Determine the [X, Y] coordinate at the center of the cell enclosing the given text.  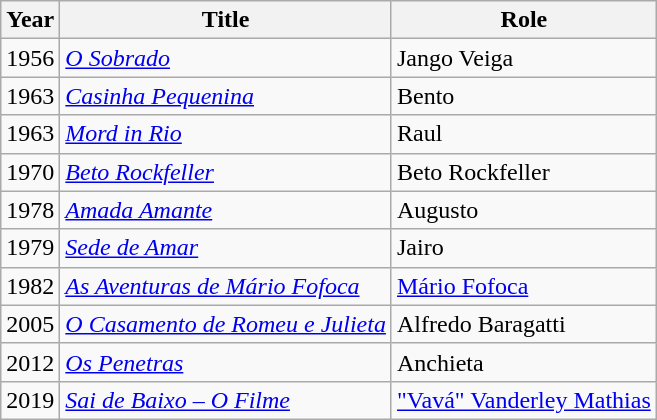
O Sobrado [226, 58]
Casinha Pequenina [226, 96]
Sai de Baixo – O Filme [226, 400]
Mord in Rio [226, 134]
2012 [30, 362]
1982 [30, 286]
Year [30, 20]
1978 [30, 210]
Role [524, 20]
Mário Fofoca [524, 286]
1956 [30, 58]
1970 [30, 172]
2019 [30, 400]
Jairo [524, 248]
Augusto [524, 210]
O Casamento de Romeu e Julieta [226, 324]
1979 [30, 248]
Sede de Amar [226, 248]
Anchieta [524, 362]
"Vavá" Vanderley Mathias [524, 400]
Raul [524, 134]
Amada Amante [226, 210]
As Aventuras de Mário Fofoca [226, 286]
2005 [30, 324]
Alfredo Baragatti [524, 324]
Jango Veiga [524, 58]
Os Penetras [226, 362]
Bento [524, 96]
Title [226, 20]
